Search for the cell housing the specified text and yield its [x, y] center coordinate. 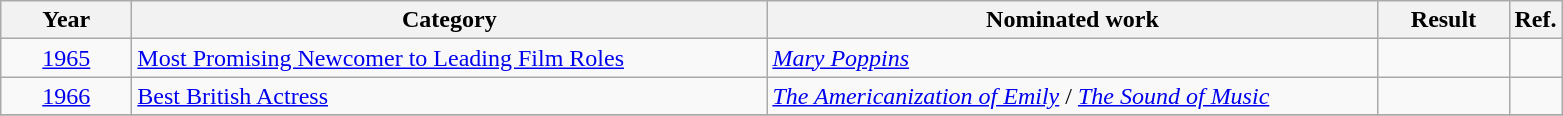
1966 [66, 96]
Result [1444, 20]
The Americanization of Emily / The Sound of Music [1072, 96]
Mary Poppins [1072, 58]
Ref. [1536, 20]
Best British Actress [450, 96]
Year [66, 20]
Nominated work [1072, 20]
Category [450, 20]
Most Promising Newcomer to Leading Film Roles [450, 58]
1965 [66, 58]
